Capture the cell that displays the provided text and extract its [x, y] central coordinate. 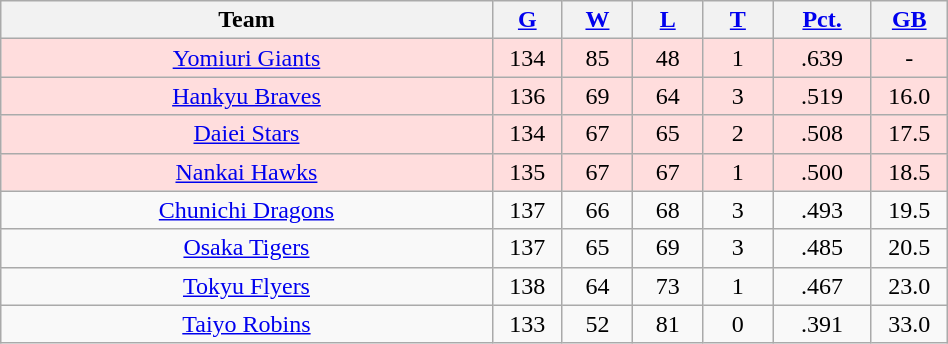
133 [527, 324]
Osaka Tigers [246, 248]
Team [246, 20]
G [527, 20]
0 [738, 324]
Hankyu Braves [246, 96]
20.5 [909, 248]
68 [668, 210]
17.5 [909, 134]
.500 [822, 172]
Taiyo Robins [246, 324]
23.0 [909, 286]
85 [597, 58]
Nankai Hawks [246, 172]
L [668, 20]
Chunichi Dragons [246, 210]
Tokyu Flyers [246, 286]
W [597, 20]
135 [527, 172]
81 [668, 324]
2 [738, 134]
.467 [822, 286]
.493 [822, 210]
48 [668, 58]
.639 [822, 58]
Pct. [822, 20]
T [738, 20]
GB [909, 20]
66 [597, 210]
.391 [822, 324]
136 [527, 96]
.519 [822, 96]
16.0 [909, 96]
Yomiuri Giants [246, 58]
19.5 [909, 210]
Daiei Stars [246, 134]
- [909, 58]
138 [527, 286]
.485 [822, 248]
52 [597, 324]
73 [668, 286]
33.0 [909, 324]
18.5 [909, 172]
.508 [822, 134]
